From the cell containing the given text, extract its center point as [X, Y] coordinate. 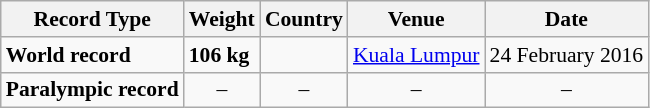
24 February 2016 [567, 55]
Country [304, 19]
Paralympic record [92, 90]
106 kg [222, 55]
World record [92, 55]
Venue [416, 19]
Record Type [92, 19]
Weight [222, 19]
Kuala Lumpur [416, 55]
Date [567, 19]
